Provide the (x, y) coordinate of the cell's center where the given text is located.  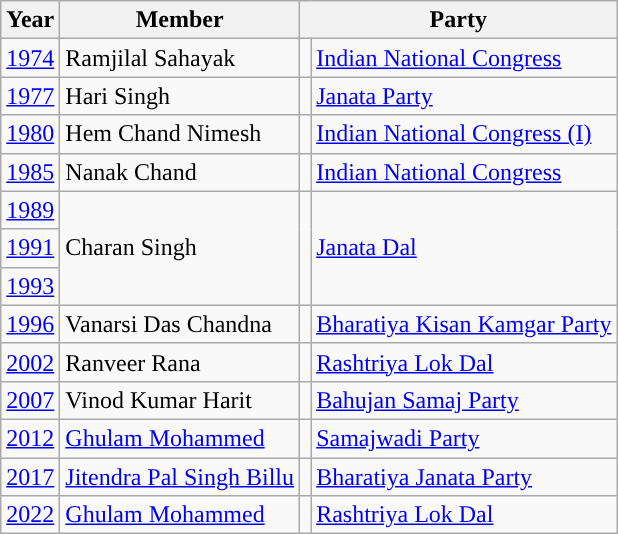
Janata Party (464, 96)
Jitendra Pal Singh Billu (180, 477)
2007 (30, 400)
1989 (30, 210)
Member (180, 20)
Hem Chand Nimesh (180, 134)
Bharatiya Janata Party (464, 477)
2012 (30, 438)
Ranveer Rana (180, 362)
Janata Dal (464, 248)
Vanarsi Das Chandna (180, 324)
1996 (30, 324)
Party (458, 20)
1980 (30, 134)
Samajwadi Party (464, 438)
1977 (30, 96)
2002 (30, 362)
1985 (30, 172)
Bahujan Samaj Party (464, 400)
Year (30, 20)
Ramjilal Sahayak (180, 58)
2017 (30, 477)
1993 (30, 286)
Hari Singh (180, 96)
Bharatiya Kisan Kamgar Party (464, 324)
2022 (30, 515)
Charan Singh (180, 248)
1991 (30, 248)
Nanak Chand (180, 172)
1974 (30, 58)
Indian National Congress (I) (464, 134)
Vinod Kumar Harit (180, 400)
